Search for the cell housing the specified text and yield its (x, y) center coordinate. 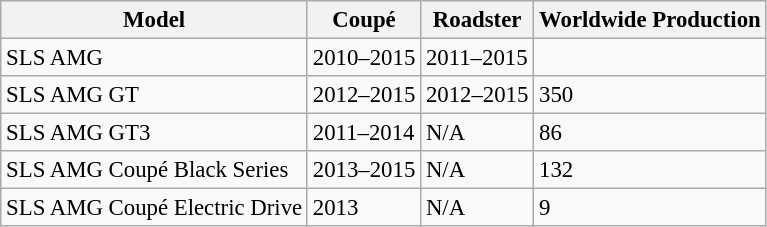
2010–2015 (364, 58)
86 (650, 133)
Roadster (478, 20)
2011–2014 (364, 133)
2013 (364, 208)
Model (154, 20)
2011–2015 (478, 58)
Worldwide Production (650, 20)
SLS AMG GT (154, 95)
350 (650, 95)
SLS AMG Coupé Black Series (154, 170)
9 (650, 208)
2013–2015 (364, 170)
SLS AMG GT3 (154, 133)
SLS AMG Coupé Electric Drive (154, 208)
132 (650, 170)
SLS AMG (154, 58)
Coupé (364, 20)
